Scan for the cell matching the given text and deliver its (x, y) coordinate at center. 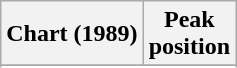
Chart (1989) (72, 34)
Peakposition (189, 34)
